Capture the cell that displays the provided text and extract its (x, y) central coordinate. 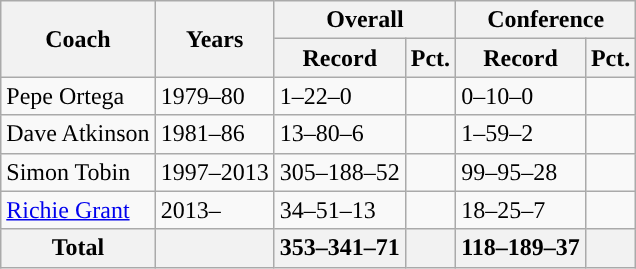
Total (78, 248)
1–59–2 (521, 134)
Dave Atkinson (78, 134)
1979–80 (214, 96)
305–188–52 (340, 172)
Conference (546, 20)
Overall (364, 20)
99–95–28 (521, 172)
Pepe Ortega (78, 96)
Years (214, 39)
1997–2013 (214, 172)
1–22–0 (340, 96)
Coach (78, 39)
34–51–13 (340, 210)
13–80–6 (340, 134)
Simon Tobin (78, 172)
0–10–0 (521, 96)
118–189–37 (521, 248)
18–25–7 (521, 210)
353–341–71 (340, 248)
1981–86 (214, 134)
2013– (214, 210)
Richie Grant (78, 210)
